For the text-containing cell, return its midpoint in (X, Y) coordinate format. 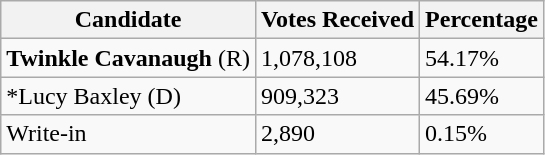
45.69% (482, 96)
909,323 (337, 96)
54.17% (482, 58)
*Lucy Baxley (D) (128, 96)
Votes Received (337, 20)
Twinkle Cavanaugh (R) (128, 58)
1,078,108 (337, 58)
2,890 (337, 134)
Write-in (128, 134)
Percentage (482, 20)
Candidate (128, 20)
0.15% (482, 134)
